Locate the cell with the specified text and output its (x, y) center coordinate. 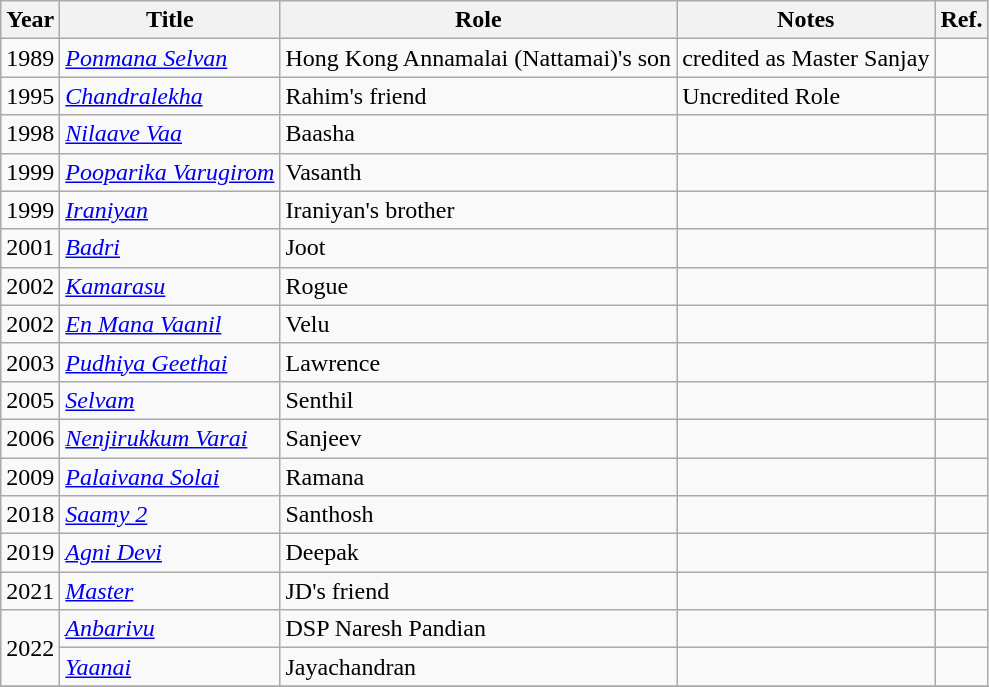
Anbarivu (170, 629)
Rogue (478, 286)
2003 (30, 362)
Iraniyan's brother (478, 210)
DSP Naresh Pandian (478, 629)
2006 (30, 438)
credited as Master Sanjay (806, 58)
2001 (30, 248)
1995 (30, 96)
Velu (478, 324)
2018 (30, 515)
Deepak (478, 553)
Iraniyan (170, 210)
2019 (30, 553)
Agni Devi (170, 553)
2005 (30, 400)
Badri (170, 248)
Ponmana Selvan (170, 58)
Jayachandran (478, 667)
Selvam (170, 400)
Master (170, 591)
En Mana Vaanil (170, 324)
Senthil (478, 400)
2021 (30, 591)
Nenjirukkum Varai (170, 438)
Chandralekha (170, 96)
Joot (478, 248)
Pooparika Varugirom (170, 172)
2009 (30, 477)
Pudhiya Geethai (170, 362)
Uncredited Role (806, 96)
Year (30, 20)
Sanjeev (478, 438)
Lawrence (478, 362)
Yaanai (170, 667)
Saamy 2 (170, 515)
Baasha (478, 134)
Hong Kong Annamalai (Nattamai)'s son (478, 58)
Rahim's friend (478, 96)
1989 (30, 58)
Kamarasu (170, 286)
JD's friend (478, 591)
2022 (30, 648)
Vasanth (478, 172)
Notes (806, 20)
1998 (30, 134)
Ref. (962, 20)
Ramana (478, 477)
Palaivana Solai (170, 477)
Nilaave Vaa (170, 134)
Role (478, 20)
Title (170, 20)
Santhosh (478, 515)
